Identify which cell holds the provided text, then report its [x, y] central coordinate. 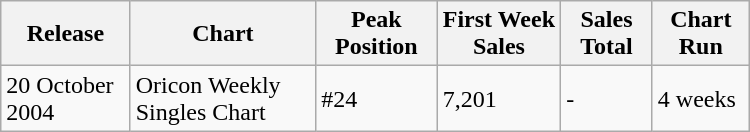
4 weeks [700, 98]
20 October 2004 [66, 98]
Oricon Weekly Singles Chart [223, 98]
Chart Run [700, 34]
Chart [223, 34]
- [607, 98]
Release [66, 34]
#24 [376, 98]
Sales Total [607, 34]
First Week Sales [499, 34]
7,201 [499, 98]
Peak Position [376, 34]
